Identify which cell holds the provided text, then report its [X, Y] central coordinate. 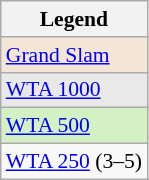
Grand Slam [74, 55]
WTA 1000 [74, 90]
WTA 250 (3–5) [74, 162]
Legend [74, 19]
WTA 500 [74, 126]
